Identify which cell holds the provided text, then report its (x, y) central coordinate. 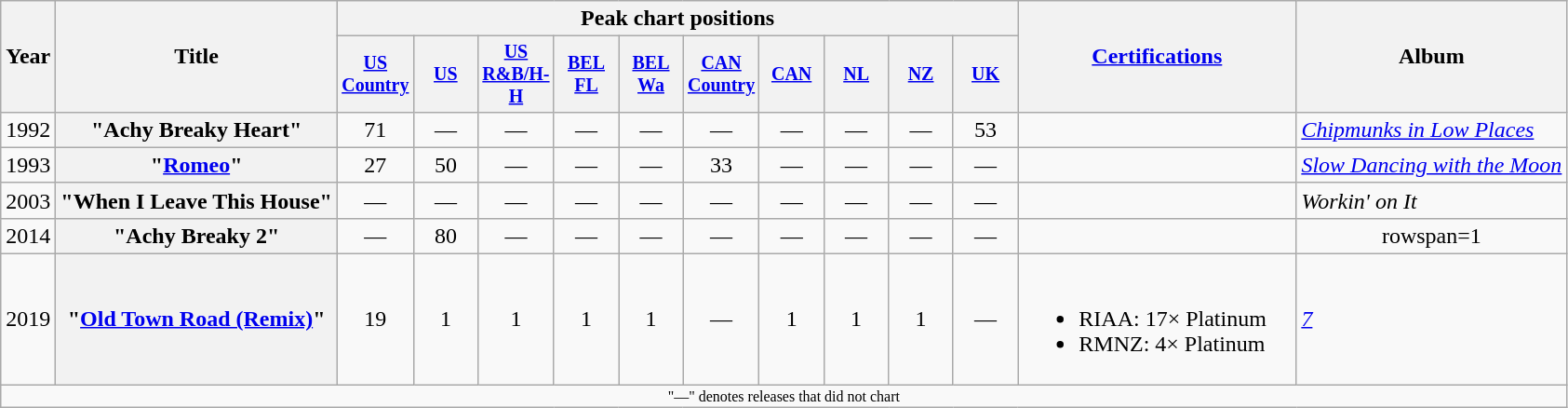
80 (445, 236)
NZ (921, 75)
UK (985, 75)
"Old Town Road (Remix)" (197, 320)
Year (28, 57)
"—" denotes releases that did not chart (784, 396)
Certifications (1158, 57)
71 (375, 129)
2003 (28, 200)
33 (721, 165)
2019 (28, 320)
NL (856, 75)
US (445, 75)
7 (1431, 320)
50 (445, 165)
"Achy Breaky 2" (197, 236)
Title (197, 57)
27 (375, 165)
BEL Wa (651, 75)
1992 (28, 129)
BEL FL (586, 75)
Album (1431, 57)
Slow Dancing with the Moon (1431, 165)
19 (375, 320)
"When I Leave This House" (197, 200)
RIAA: 17× PlatinumRMNZ: 4× Platinum (1158, 320)
Chipmunks in Low Places (1431, 129)
"Romeo" (197, 165)
"Achy Breaky Heart" (197, 129)
53 (985, 129)
2014 (28, 236)
CAN (791, 75)
US R&B/H-H (516, 75)
Workin' on It (1431, 200)
1993 (28, 165)
Peak chart positions (677, 19)
US Country (375, 75)
rowspan=1 (1431, 236)
CAN Country (721, 75)
